Search for the cell housing the specified text and yield its [x, y] center coordinate. 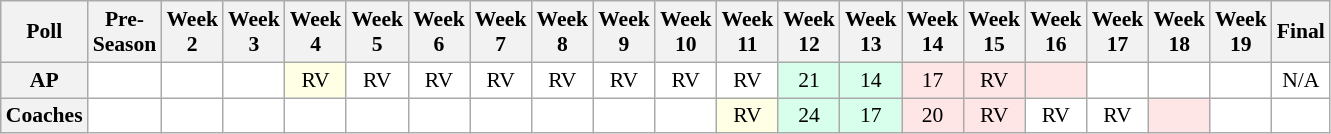
Poll [44, 32]
Week18 [1179, 32]
Week14 [933, 32]
24 [809, 116]
Week17 [1118, 32]
Week7 [501, 32]
Week3 [254, 32]
Coaches [44, 116]
20 [933, 116]
Week2 [192, 32]
Week5 [377, 32]
Week9 [624, 32]
Final [1301, 32]
Week10 [686, 32]
14 [871, 80]
Week6 [439, 32]
21 [809, 80]
Week16 [1056, 32]
AP [44, 80]
N/A [1301, 80]
Week15 [994, 32]
Week19 [1241, 32]
Week13 [871, 32]
Pre-Season [125, 32]
Week11 [748, 32]
Week8 [562, 32]
Week12 [809, 32]
Week4 [316, 32]
